For the text-containing cell, return its midpoint in (X, Y) coordinate format. 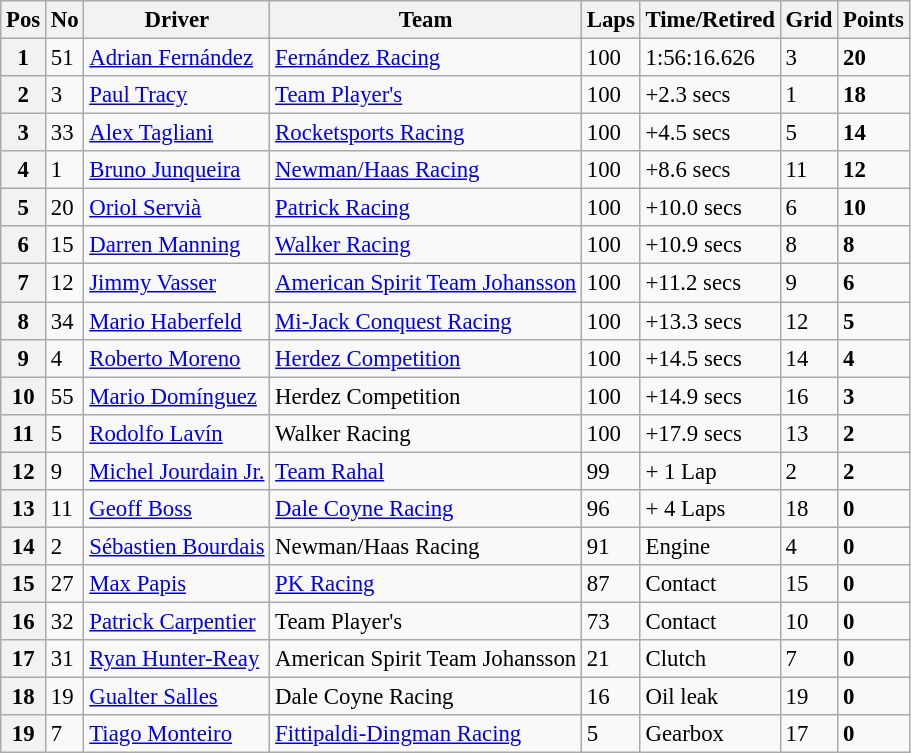
Rocketsports Racing (426, 133)
Laps (610, 20)
Ryan Hunter-Reay (177, 659)
Jimmy Vasser (177, 283)
Roberto Moreno (177, 358)
Mario Haberfeld (177, 321)
Max Papis (177, 584)
27 (65, 584)
+17.9 secs (710, 433)
Team (426, 20)
+11.2 secs (710, 283)
99 (610, 471)
87 (610, 584)
+10.0 secs (710, 208)
Team Rahal (426, 471)
Engine (710, 546)
Darren Manning (177, 245)
Driver (177, 20)
Alex Tagliani (177, 133)
55 (65, 396)
73 (610, 621)
Patrick Carpentier (177, 621)
Grid (808, 20)
Rodolfo Lavín (177, 433)
+ 1 Lap (710, 471)
1:56:16.626 (710, 58)
Oriol Servià (177, 208)
+2.3 secs (710, 95)
Michel Jourdain Jr. (177, 471)
Paul Tracy (177, 95)
33 (65, 133)
32 (65, 621)
Pos (24, 20)
Fittipaldi-Dingman Racing (426, 734)
91 (610, 546)
96 (610, 509)
Oil leak (710, 697)
+13.3 secs (710, 321)
Bruno Junqueira (177, 170)
Patrick Racing (426, 208)
Fernández Racing (426, 58)
+10.9 secs (710, 245)
Mario Domínguez (177, 396)
Tiago Monteiro (177, 734)
Geoff Boss (177, 509)
Gearbox (710, 734)
Points (874, 20)
Gualter Salles (177, 697)
51 (65, 58)
Mi-Jack Conquest Racing (426, 321)
PK Racing (426, 584)
21 (610, 659)
+14.5 secs (710, 358)
+14.9 secs (710, 396)
+8.6 secs (710, 170)
34 (65, 321)
Clutch (710, 659)
No (65, 20)
Sébastien Bourdais (177, 546)
31 (65, 659)
+4.5 secs (710, 133)
Adrian Fernández (177, 58)
Time/Retired (710, 20)
+ 4 Laps (710, 509)
